Scan for the cell matching the given text and deliver its (X, Y) coordinate at center. 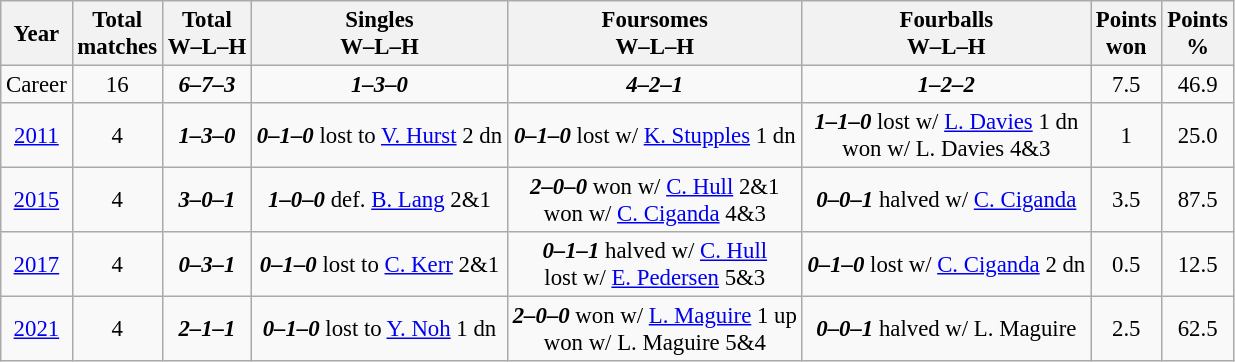
4–2–1 (654, 85)
16 (117, 85)
0–1–0 lost to C. Kerr 2&1 (379, 264)
SinglesW–L–H (379, 34)
1 (1126, 136)
FoursomesW–L–H (654, 34)
25.0 (1198, 136)
2021 (36, 330)
0–1–0 lost w/ C. Ciganda 2 dn (946, 264)
TotalW–L–H (206, 34)
0–1–0 lost to Y. Noh 1 dn (379, 330)
62.5 (1198, 330)
0–1–0 lost to V. Hurst 2 dn (379, 136)
0–1–1 halved w/ C. Hulllost w/ E. Pedersen 5&3 (654, 264)
2–1–1 (206, 330)
Points% (1198, 34)
Pointswon (1126, 34)
0–0–1 halved w/ L. Maguire (946, 330)
2–0–0 won w/ C. Hull 2&1won w/ C. Ciganda 4&3 (654, 200)
2–0–0 won w/ L. Maguire 1 upwon w/ L. Maguire 5&4 (654, 330)
FourballsW–L–H (946, 34)
1–0–0 def. B. Lang 2&1 (379, 200)
Totalmatches (117, 34)
0–0–1 halved w/ C. Ciganda (946, 200)
2017 (36, 264)
3.5 (1126, 200)
87.5 (1198, 200)
12.5 (1198, 264)
0.5 (1126, 264)
Career (36, 85)
7.5 (1126, 85)
1–1–0 lost w/ L. Davies 1 dnwon w/ L. Davies 4&3 (946, 136)
2015 (36, 200)
0–1–0 lost w/ K. Stupples 1 dn (654, 136)
1–2–2 (946, 85)
Year (36, 34)
2011 (36, 136)
3–0–1 (206, 200)
2.5 (1126, 330)
6–7–3 (206, 85)
46.9 (1198, 85)
0–3–1 (206, 264)
